Find where the given text appears and provide that cell's center as (x, y) coordinate. 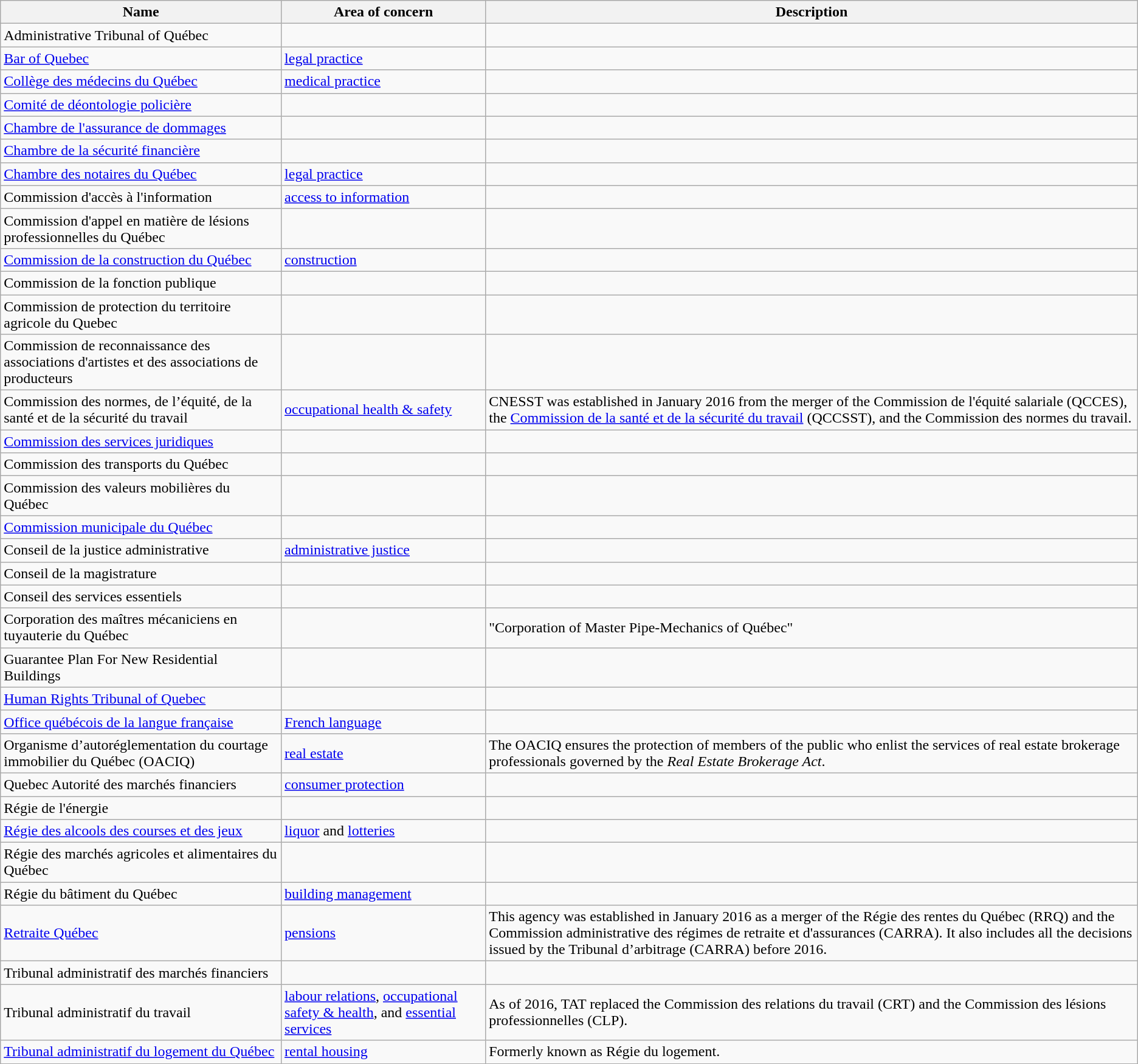
pensions (384, 933)
Commission des valeurs mobilières du Québec (141, 496)
occupational health & safety (384, 410)
Commission des transports du Québec (141, 465)
Commission de protection du territoire agricole du Quebec (141, 314)
"Corporation of Master Pipe-Mechanics of Québec" (812, 627)
As of 2016, TAT replaced the Commission des relations du travail (CRT) and the Commission des lésions professionnelles (CLP). (812, 1012)
Name (141, 12)
Chambre de l'assurance de dommages (141, 128)
Corporation des maîtres mécaniciens en tuyauterie du Québec (141, 627)
Retraite Québec (141, 933)
Organisme d’autoréglementation du courtage immobilier du Québec (OACIQ) (141, 753)
Commission des normes, de l’équité, de la santé et de la sécurité du travail (141, 410)
administrative justice (384, 550)
Conseil de la magistrature (141, 573)
building management (384, 894)
Area of concern (384, 12)
rental housing (384, 1052)
access to information (384, 197)
Commission de la construction du Québec (141, 260)
Commission d'appel en matière de lésions professionnelles du Québec (141, 229)
Commission de la fonction publique (141, 283)
Office québécois de la langue française (141, 722)
Commission d'accès à l'information (141, 197)
Human Rights Tribunal of Quebec (141, 699)
Description (812, 12)
Chambre des notaires du Québec (141, 174)
Collège des médecins du Québec (141, 81)
construction (384, 260)
Régie de l'énergie (141, 808)
Régie du bâtiment du Québec (141, 894)
Conseil des services essentiels (141, 596)
real estate (384, 753)
Guarantee Plan For New Residential Buildings (141, 668)
Bar of Quebec (141, 58)
Conseil de la justice administrative (141, 550)
Commission de reconnaissance des associations d'artistes et des associations de producteurs (141, 362)
consumer protection (384, 784)
medical practice (384, 81)
Administrative Tribunal of Québec (141, 35)
Comité de déontologie policière (141, 105)
Commission municipale du Québec (141, 527)
labour relations, occupational safety & health, and essential services (384, 1012)
Tribunal administratif du travail (141, 1012)
Chambre de la sécurité financière (141, 151)
Formerly known as Régie du logement. (812, 1052)
liquor and lotteries (384, 831)
French language (384, 722)
Régie des alcools des courses et des jeux (141, 831)
Tribunal administratif du logement du Québec (141, 1052)
Tribunal administratif des marchés financiers (141, 973)
Quebec Autorité des marchés financiers (141, 784)
Régie des marchés agricoles et alimentaires du Québec (141, 862)
Commission des services juridiques (141, 441)
